Output the (X, Y) coordinate of the center of the cell containing the given text.  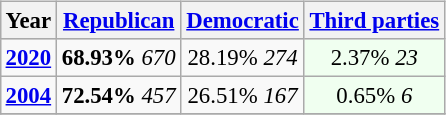
68.93% 670 (118, 58)
28.19% 274 (242, 58)
0.65% 6 (374, 96)
2004 (28, 96)
Republican (118, 21)
Third parties (374, 21)
26.51% 167 (242, 96)
Year (28, 21)
72.54% 457 (118, 96)
2.37% 23 (374, 58)
2020 (28, 58)
Democratic (242, 21)
